Pinpoint the cell where the given text exists, returning its [X, Y] midpoint coordinate. 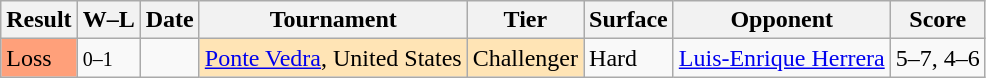
5–7, 4–6 [938, 58]
Score [938, 20]
Surface [629, 20]
0–1 [108, 58]
Hard [629, 58]
Loss [39, 58]
Luis-Enrique Herrera [782, 58]
Result [39, 20]
W–L [108, 20]
Challenger [525, 58]
Ponte Vedra, United States [333, 58]
Tournament [333, 20]
Date [170, 20]
Opponent [782, 20]
Tier [525, 20]
